Detect which cell encompasses the target text, then output its (x, y) center coordinate. 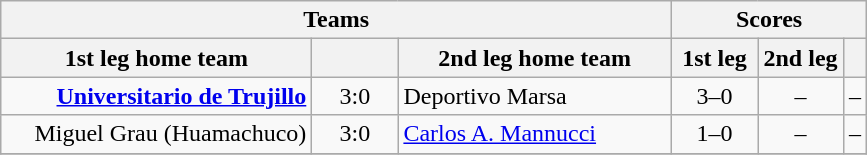
Universitario de Trujillo (156, 96)
Carlos A. Mannucci (535, 134)
1st leg (714, 58)
Deportivo Marsa (535, 96)
2nd leg home team (535, 58)
1–0 (714, 134)
Miguel Grau (Huamachuco) (156, 134)
Teams (336, 20)
1st leg home team (156, 58)
Scores (768, 20)
2nd leg (801, 58)
3–0 (714, 96)
